Pinpoint the cell where the given text exists, returning its [x, y] midpoint coordinate. 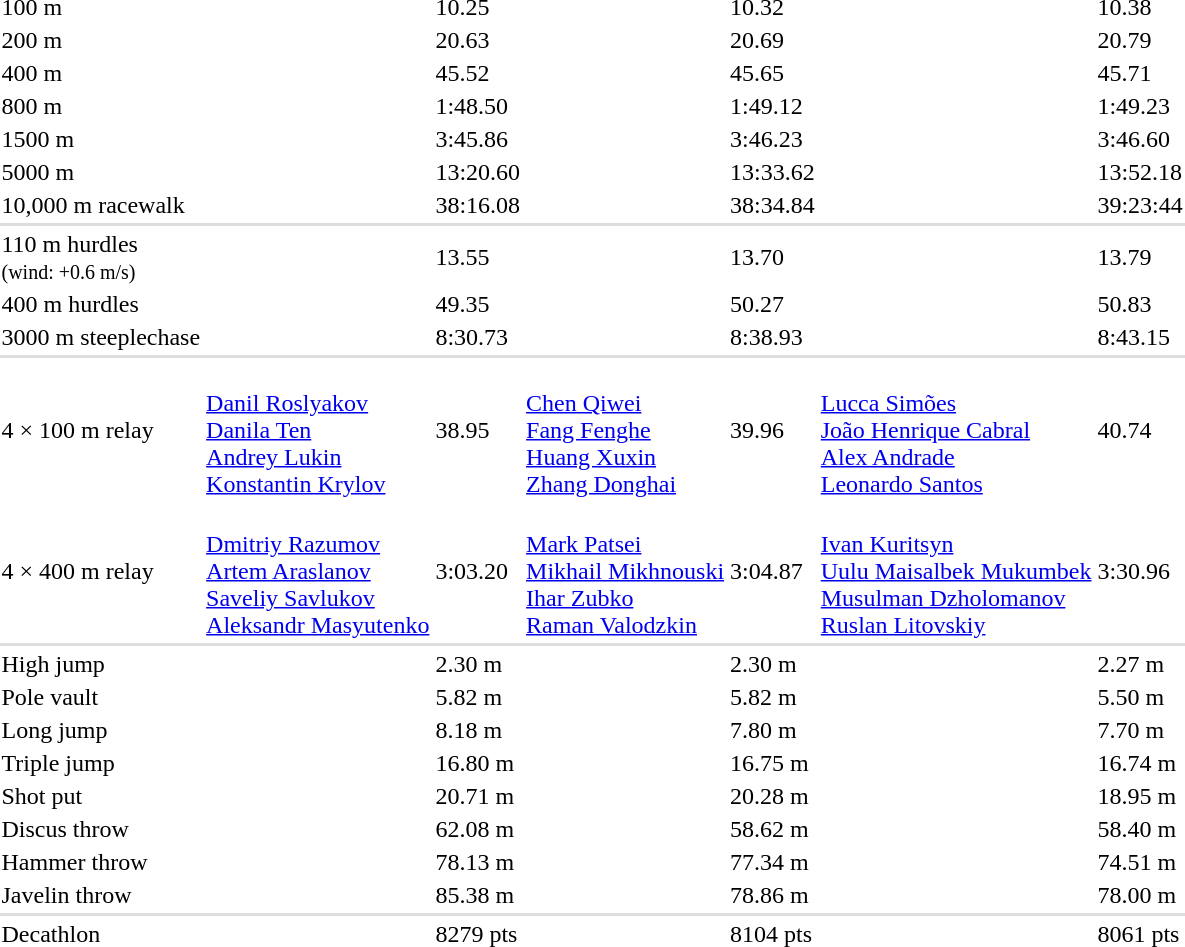
Shot put [101, 796]
400 m [101, 73]
1:49.23 [1140, 106]
1500 m [101, 139]
39.96 [773, 430]
1:48.50 [478, 106]
13.70 [773, 258]
18.95 m [1140, 796]
3:45.86 [478, 139]
200 m [101, 40]
50.83 [1140, 304]
20.71 m [478, 796]
38.95 [478, 430]
40.74 [1140, 430]
Dmitriy RazumovArtem AraslanovSaveliy SavlukovAleksandr Masyutenko [318, 571]
62.08 m [478, 829]
58.40 m [1140, 829]
8:30.73 [478, 337]
78.00 m [1140, 895]
49.35 [478, 304]
38:16.08 [478, 205]
110 m hurdles(wind: +0.6 m/s) [101, 258]
16.80 m [478, 763]
800 m [101, 106]
3:46.60 [1140, 139]
Triple jump [101, 763]
10,000 m racewalk [101, 205]
13:20.60 [478, 172]
13.79 [1140, 258]
3:30.96 [1140, 571]
3:46.23 [773, 139]
50.27 [773, 304]
Long jump [101, 730]
Danil RoslyakovDanila TenAndrey LukinKonstantin Krylov [318, 430]
3000 m steeplechase [101, 337]
Pole vault [101, 697]
4 × 400 m relay [101, 571]
8.18 m [478, 730]
20.63 [478, 40]
7.80 m [773, 730]
7.70 m [1140, 730]
1:49.12 [773, 106]
20.69 [773, 40]
5.50 m [1140, 697]
39:23:44 [1140, 205]
2.27 m [1140, 664]
8:38.93 [773, 337]
Chen QiweiFang FengheHuang XuxinZhang Donghai [626, 430]
16.74 m [1140, 763]
3:03.20 [478, 571]
4 × 100 m relay [101, 430]
38:34.84 [773, 205]
85.38 m [478, 895]
78.13 m [478, 862]
77.34 m [773, 862]
58.62 m [773, 829]
400 m hurdles [101, 304]
Javelin throw [101, 895]
20.28 m [773, 796]
3:04.87 [773, 571]
13:33.62 [773, 172]
20.79 [1140, 40]
45.65 [773, 73]
8:43.15 [1140, 337]
16.75 m [773, 763]
Hammer throw [101, 862]
5000 m [101, 172]
45.52 [478, 73]
Ivan KuritsynUulu Maisalbek MukumbekMusulman DzholomanovRuslan Litovskiy [956, 571]
Discus throw [101, 829]
78.86 m [773, 895]
Mark PatseiMikhail MikhnouskiIhar ZubkoRaman Valodzkin [626, 571]
74.51 m [1140, 862]
13.55 [478, 258]
High jump [101, 664]
45.71 [1140, 73]
13:52.18 [1140, 172]
Lucca SimõesJoão Henrique CabralAlex AndradeLeonardo Santos [956, 430]
